Find where the given text appears and provide that cell's center as [X, Y] coordinate. 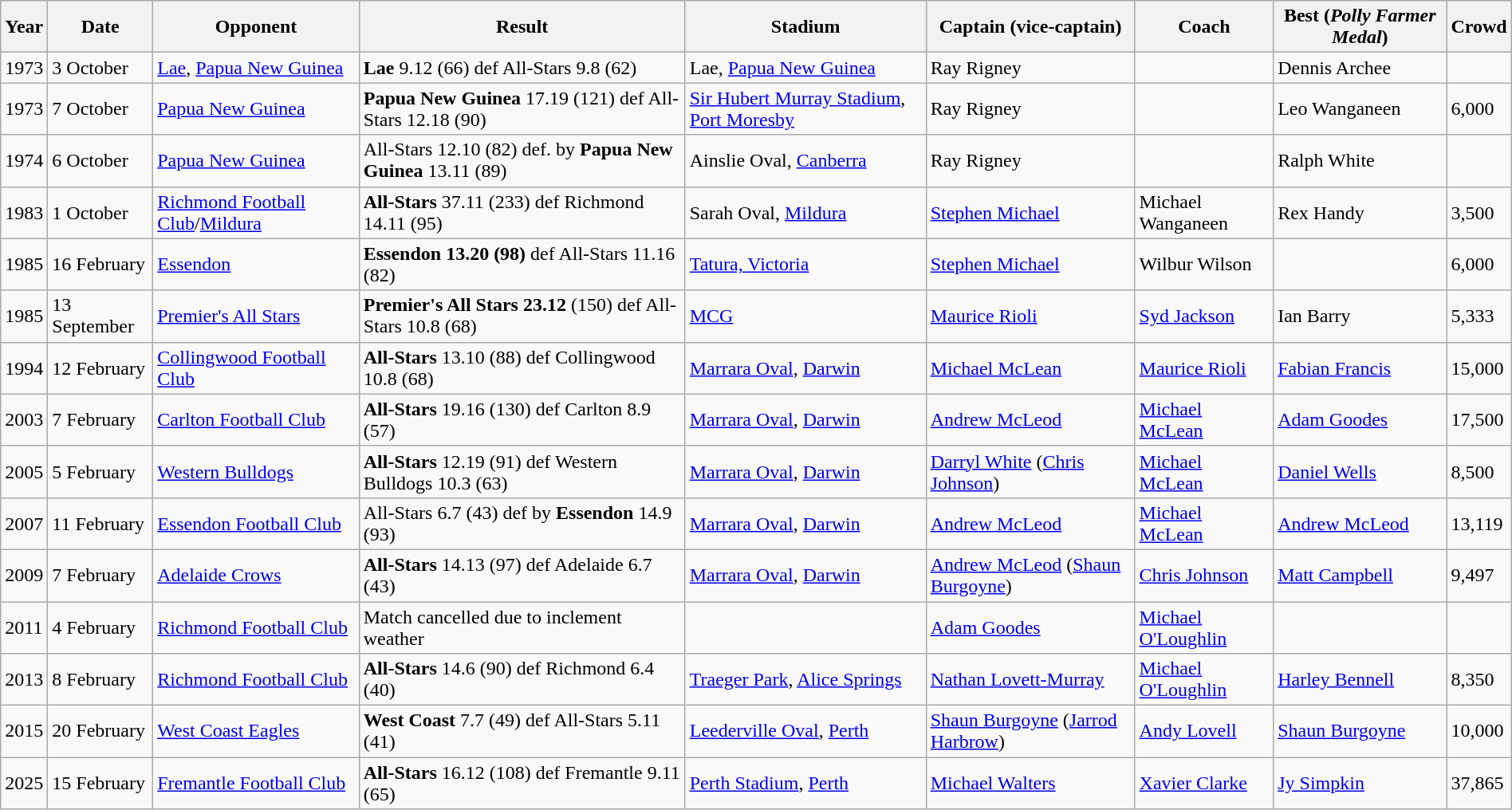
4 February [100, 627]
Match cancelled due to inclement weather [522, 627]
All-Stars 14.13 (97) def Adelaide 6.7 (43) [522, 576]
Jy Simpkin [1360, 783]
Essendon 13.20 (98) def All-Stars 11.16 (82) [522, 265]
15,000 [1479, 368]
All-Stars 13.10 (88) def Collingwood 10.8 (68) [522, 368]
Tatura, Victoria [805, 265]
All-Stars 6.7 (43) def by Essendon 14.9 (93) [522, 523]
Michael Walters [1030, 783]
2015 [24, 732]
Collingwood Football Club [256, 368]
All-Stars 16.12 (108) def Fremantle 9.11 (65) [522, 783]
Opponent [256, 27]
All-Stars 12.10 (82) def. by Papua New Guinea 13.11 (89) [522, 161]
Fremantle Football Club [256, 783]
Papua New Guinea 17.19 (121) def All-Stars 12.18 (90) [522, 108]
8,350 [1479, 679]
6 October [100, 161]
1 October [100, 212]
Leo Wanganeen [1360, 108]
Michael Wanganeen [1204, 212]
Nathan Lovett-Murray [1030, 679]
Western Bulldogs [256, 472]
Traeger Park, Alice Springs [805, 679]
7 October [100, 108]
Daniel Wells [1360, 472]
1974 [24, 161]
Matt Campbell [1360, 576]
5 February [100, 472]
All-Stars 37.11 (233) def Richmond 14.11 (95) [522, 212]
Sarah Oval, Mildura [805, 212]
Harley Bennell [1360, 679]
2011 [24, 627]
Premier's All Stars [256, 316]
Ian Barry [1360, 316]
10,000 [1479, 732]
1983 [24, 212]
2003 [24, 419]
5,333 [1479, 316]
Syd Jackson [1204, 316]
3 October [100, 68]
Wilbur Wilson [1204, 265]
Essendon Football Club [256, 523]
Dennis Archee [1360, 68]
Sir Hubert Murray Stadium, Port Moresby [805, 108]
3,500 [1479, 212]
Shaun Burgoyne [1360, 732]
Rex Handy [1360, 212]
Leederville Oval, Perth [805, 732]
West Coast 7.7 (49) def All-Stars 5.11 (41) [522, 732]
8 February [100, 679]
Darryl White (Chris Johnson) [1030, 472]
Stadium [805, 27]
9,497 [1479, 576]
Result [522, 27]
13,119 [1479, 523]
Captain (vice-captain) [1030, 27]
Ralph White [1360, 161]
Andrew McLeod (Shaun Burgoyne) [1030, 576]
2025 [24, 783]
2005 [24, 472]
Year [24, 27]
Carlton Football Club [256, 419]
All-Stars 14.6 (90) def Richmond 6.4 (40) [522, 679]
Andy Lovell [1204, 732]
2013 [24, 679]
Best (Polly Farmer Medal) [1360, 27]
16 February [100, 265]
Ainslie Oval, Canberra [805, 161]
All-Stars 19.16 (130) def Carlton 8.9 (57) [522, 419]
1994 [24, 368]
Adelaide Crows [256, 576]
20 February [100, 732]
Crowd [1479, 27]
13 September [100, 316]
Shaun Burgoyne (Jarrod Harbrow) [1030, 732]
37,865 [1479, 783]
2009 [24, 576]
11 February [100, 523]
Xavier Clarke [1204, 783]
Coach [1204, 27]
Essendon [256, 265]
Fabian Francis [1360, 368]
Chris Johnson [1204, 576]
Lae 9.12 (66) def All-Stars 9.8 (62) [522, 68]
West Coast Eagles [256, 732]
17,500 [1479, 419]
12 February [100, 368]
8,500 [1479, 472]
15 February [100, 783]
MCG [805, 316]
2007 [24, 523]
All-Stars 12.19 (91) def Western Bulldogs 10.3 (63) [522, 472]
Premier's All Stars 23.12 (150) def All-Stars 10.8 (68) [522, 316]
Richmond Football Club/Mildura [256, 212]
Date [100, 27]
Perth Stadium, Perth [805, 783]
